Locate the cell with the specified text and output its [X, Y] center coordinate. 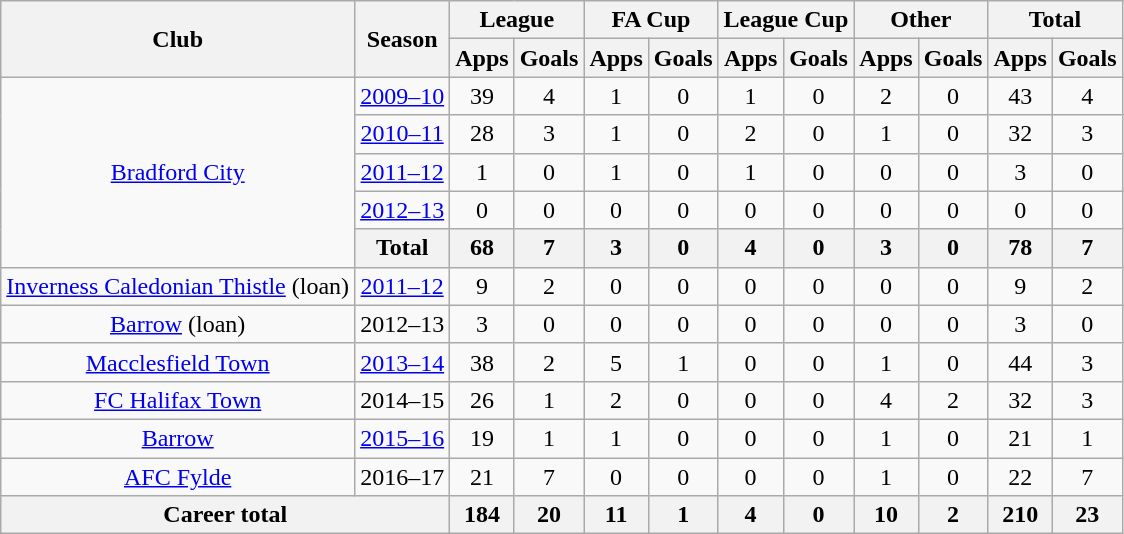
2016–17 [402, 477]
44 [1020, 362]
Barrow [178, 438]
10 [886, 515]
78 [1020, 248]
Other [921, 20]
2013–14 [402, 362]
20 [549, 515]
39 [482, 96]
11 [616, 515]
19 [482, 438]
2014–15 [402, 400]
43 [1020, 96]
28 [482, 134]
184 [482, 515]
23 [1087, 515]
Barrow (loan) [178, 324]
League Cup [786, 20]
5 [616, 362]
210 [1020, 515]
2015–16 [402, 438]
38 [482, 362]
26 [482, 400]
Season [402, 39]
Career total [226, 515]
Bradford City [178, 172]
2009–10 [402, 96]
Inverness Caledonian Thistle (loan) [178, 286]
FA Cup [651, 20]
AFC Fylde [178, 477]
2010–11 [402, 134]
Club [178, 39]
68 [482, 248]
22 [1020, 477]
FC Halifax Town [178, 400]
League [517, 20]
Macclesfield Town [178, 362]
